Search for the cell housing the specified text and yield its (X, Y) center coordinate. 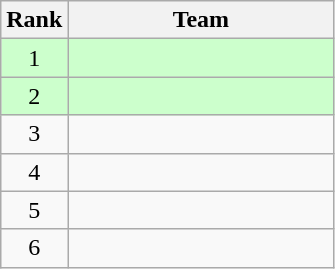
5 (34, 210)
2 (34, 96)
3 (34, 134)
Team (201, 20)
Rank (34, 20)
6 (34, 248)
4 (34, 172)
1 (34, 58)
